Determine the (x, y) coordinate at the center of the cell enclosing the given text.  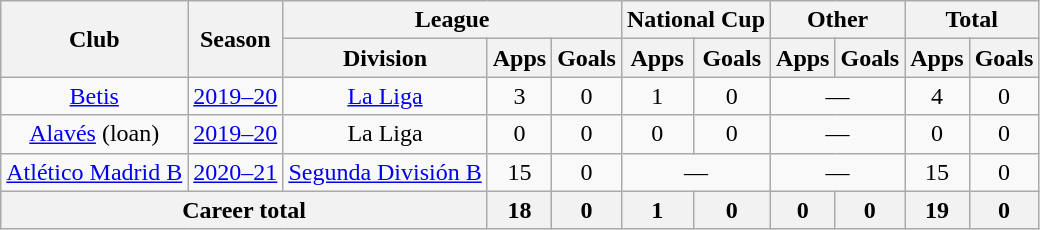
Season (236, 39)
Career total (244, 210)
Club (94, 39)
18 (519, 210)
2020–21 (236, 172)
Atlético Madrid B (94, 172)
4 (937, 96)
Betis (94, 96)
Segunda División B (385, 172)
Other (838, 20)
19 (937, 210)
League (452, 20)
Total (972, 20)
3 (519, 96)
National Cup (696, 20)
Alavés (loan) (94, 134)
Division (385, 58)
